From the cell containing the given text, extract its center point as (x, y) coordinate. 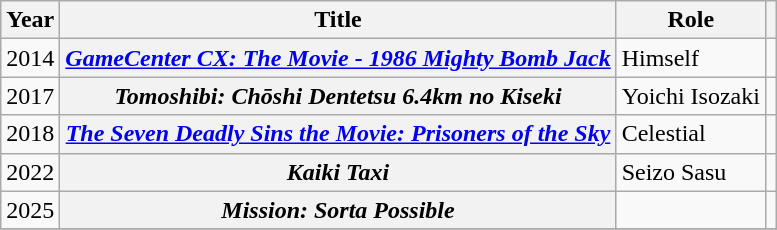
Kaiki Taxi (338, 172)
2014 (30, 58)
2017 (30, 96)
Yoichi Isozaki (690, 96)
Seizo Sasu (690, 172)
Himself (690, 58)
GameCenter CX: The Movie - 1986 Mighty Bomb Jack (338, 58)
Tomoshibi: Chōshi Dentetsu 6.4km no Kiseki (338, 96)
Mission: Sorta Possible (338, 210)
Title (338, 20)
Year (30, 20)
2022 (30, 172)
2025 (30, 210)
Role (690, 20)
The Seven Deadly Sins the Movie: Prisoners of the Sky (338, 134)
2018 (30, 134)
Celestial (690, 134)
